Search for the cell housing the specified text and yield its (x, y) center coordinate. 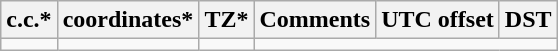
coordinates* (128, 20)
UTC offset (438, 20)
c.c.* (29, 20)
TZ* (226, 20)
Comments (315, 20)
DST (528, 20)
